Detect which cell encompasses the target text, then output its [x, y] center coordinate. 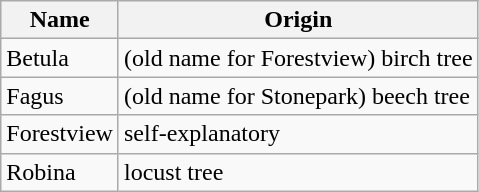
Robina [60, 172]
Name [60, 20]
locust tree [298, 172]
Fagus [60, 96]
self-explanatory [298, 134]
(old name for Forestview) birch tree [298, 58]
Origin [298, 20]
Forestview [60, 134]
Betula [60, 58]
(old name for Stonepark) beech tree [298, 96]
